Capture the cell that displays the provided text and extract its (x, y) central coordinate. 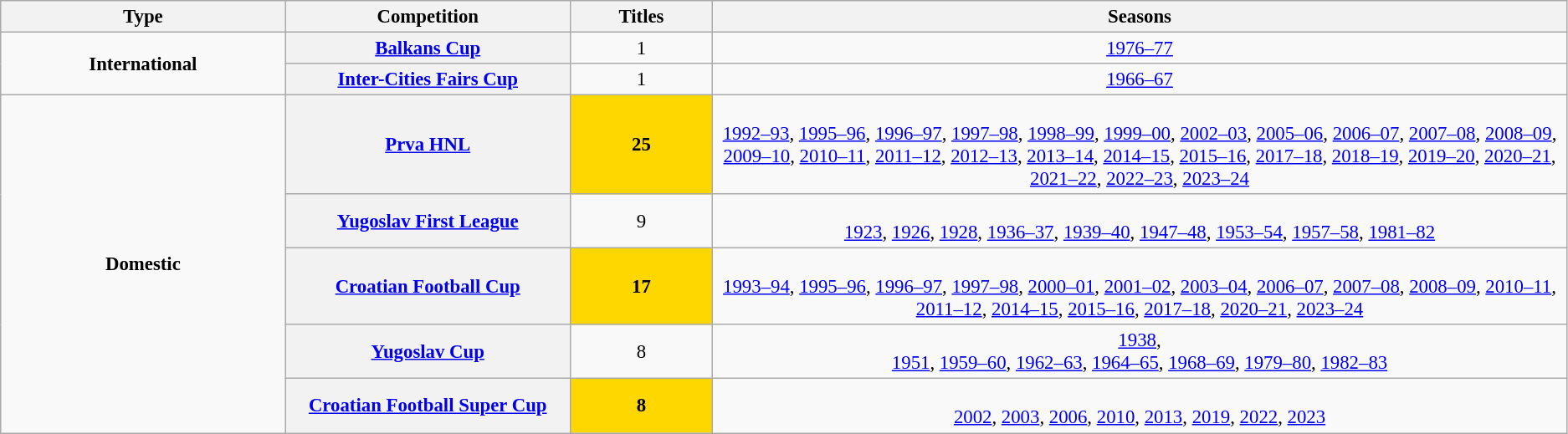
1938,1951, 1959–60, 1962–63, 1964–65, 1968–69, 1979–80, 1982–83 (1140, 351)
Inter-Cities Fairs Cup (428, 79)
Prva HNL (428, 146)
Croatian Football Super Cup (428, 406)
Yugoslav Cup (428, 351)
25 (641, 146)
9 (641, 221)
1976–77 (1140, 49)
International (143, 64)
Yugoslav First League (428, 221)
17 (641, 287)
2002, 2003, 2006, 2010, 2013, 2019, 2022, 2023 (1140, 406)
Competition (428, 17)
Balkans Cup (428, 49)
1966–67 (1140, 79)
Seasons (1140, 17)
Domestic (143, 264)
1923, 1926, 1928, 1936–37, 1939–40, 1947–48, 1953–54, 1957–58, 1981–82 (1140, 221)
Type (143, 17)
Croatian Football Cup (428, 287)
Titles (641, 17)
